Find where the given text appears and provide that cell's center as [x, y] coordinate. 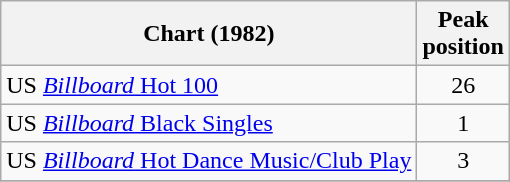
1 [463, 123]
26 [463, 85]
US Billboard Hot Dance Music/Club Play [209, 161]
3 [463, 161]
US Billboard Hot 100 [209, 85]
Peakposition [463, 34]
US Billboard Black Singles [209, 123]
Chart (1982) [209, 34]
